Pinpoint the cell where the given text exists, returning its [x, y] midpoint coordinate. 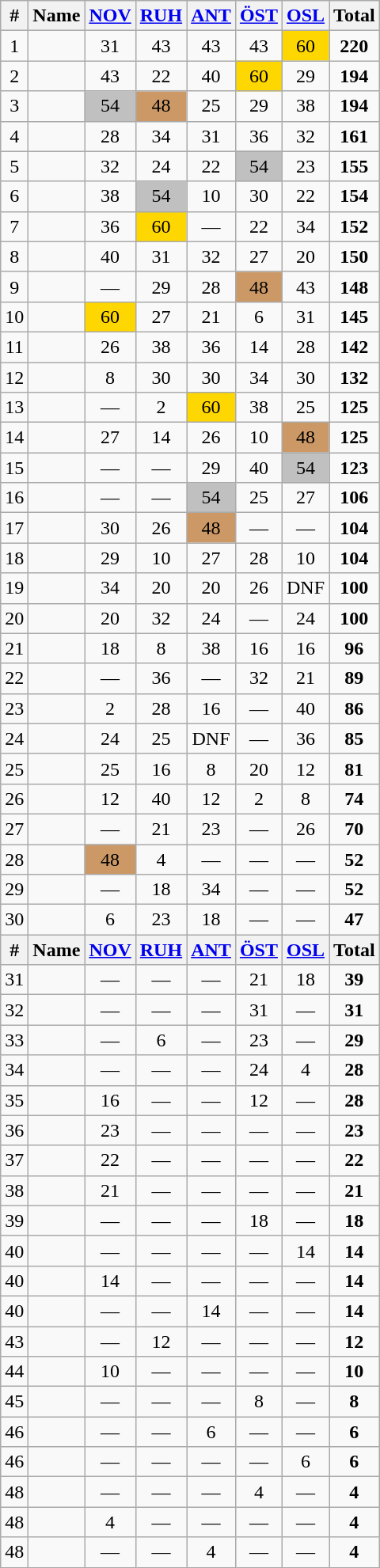
155 [355, 166]
35 [14, 1100]
3 [14, 106]
9 [14, 287]
5 [14, 166]
142 [355, 347]
13 [14, 408]
150 [355, 256]
152 [355, 226]
145 [355, 317]
106 [355, 498]
85 [355, 738]
17 [14, 528]
220 [355, 46]
45 [14, 1402]
47 [355, 920]
89 [355, 678]
11 [14, 347]
161 [355, 136]
7 [14, 226]
19 [14, 588]
70 [355, 829]
132 [355, 378]
81 [355, 769]
148 [355, 287]
86 [355, 708]
44 [14, 1372]
154 [355, 196]
74 [355, 799]
33 [14, 1040]
37 [14, 1160]
15 [14, 468]
96 [355, 648]
1 [14, 46]
123 [355, 468]
